Provide the (X, Y) coordinate of the cell's center where the given text is located.  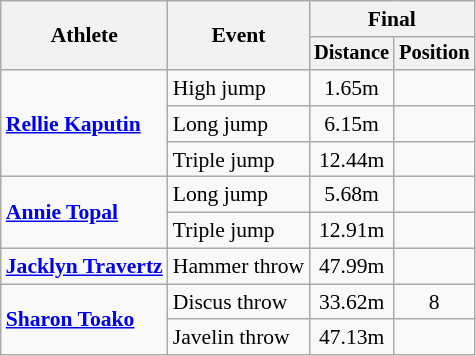
Jacklyn Travertz (84, 267)
Sharon Toako (84, 320)
12.44m (352, 160)
Hammer throw (238, 267)
Discus throw (238, 302)
Rellie Kaputin (84, 124)
5.68m (352, 195)
6.15m (352, 124)
High jump (238, 88)
Distance (352, 54)
8 (434, 302)
47.13m (352, 338)
12.91m (352, 231)
Event (238, 36)
33.62m (352, 302)
1.65m (352, 88)
47.99m (352, 267)
Athlete (84, 36)
Position (434, 54)
Annie Topal (84, 212)
Javelin throw (238, 338)
Final (392, 19)
